Return [x, y] of the center of cell containing provided text 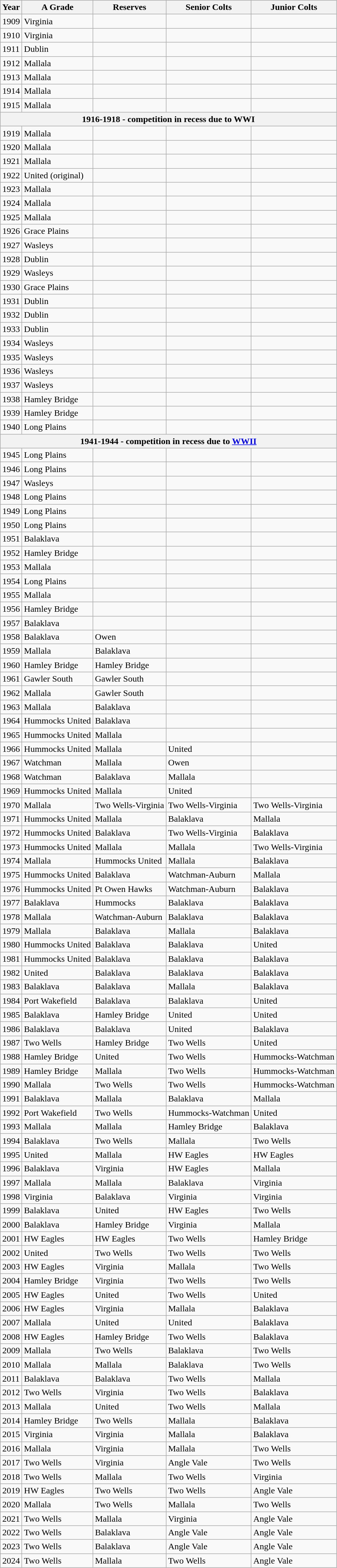
1925 [11, 217]
1963 [11, 707]
1909 [11, 21]
1957 [11, 623]
1982 [11, 973]
1920 [11, 147]
1999 [11, 1211]
1980 [11, 945]
1984 [11, 1001]
2009 [11, 1351]
2019 [11, 1490]
1959 [11, 651]
1933 [11, 329]
1923 [11, 189]
1958 [11, 637]
2004 [11, 1281]
1911 [11, 49]
Year [11, 7]
1940 [11, 427]
1970 [11, 805]
Reserves [129, 7]
2003 [11, 1267]
1939 [11, 413]
2018 [11, 1476]
1928 [11, 259]
1954 [11, 581]
1972 [11, 833]
2024 [11, 1561]
2012 [11, 1393]
1987 [11, 1043]
1968 [11, 777]
2023 [11, 1547]
1932 [11, 315]
1946 [11, 469]
1938 [11, 399]
2014 [11, 1421]
1974 [11, 861]
1937 [11, 385]
United (original) [57, 175]
1981 [11, 959]
1979 [11, 931]
2000 [11, 1225]
1961 [11, 679]
1926 [11, 231]
1927 [11, 245]
2022 [11, 1533]
2016 [11, 1449]
1935 [11, 357]
1992 [11, 1113]
1994 [11, 1141]
1910 [11, 35]
1950 [11, 525]
1956 [11, 609]
2006 [11, 1309]
2020 [11, 1504]
1997 [11, 1183]
1973 [11, 847]
1929 [11, 273]
1947 [11, 483]
1916-1918 - competition in recess due to WWI [168, 119]
1971 [11, 819]
1949 [11, 511]
2008 [11, 1337]
1913 [11, 77]
Junior Colts [294, 7]
1995 [11, 1155]
1915 [11, 105]
1990 [11, 1085]
2010 [11, 1365]
2017 [11, 1462]
1955 [11, 595]
1951 [11, 539]
2001 [11, 1239]
1953 [11, 567]
1998 [11, 1197]
1965 [11, 735]
2013 [11, 1407]
1976 [11, 889]
1967 [11, 763]
1936 [11, 371]
1931 [11, 301]
1993 [11, 1127]
1983 [11, 987]
2015 [11, 1435]
1996 [11, 1169]
1941-1944 - competition in recess due to WWII [168, 441]
1948 [11, 497]
Senior Colts [209, 7]
1975 [11, 875]
1919 [11, 133]
1945 [11, 455]
1934 [11, 343]
1986 [11, 1029]
1988 [11, 1057]
2005 [11, 1294]
1964 [11, 721]
2007 [11, 1323]
1985 [11, 1015]
Pt Owen Hawks [129, 889]
2002 [11, 1253]
Hummocks [129, 903]
1930 [11, 287]
1991 [11, 1099]
1966 [11, 749]
A Grade [57, 7]
1977 [11, 903]
1969 [11, 791]
2011 [11, 1379]
1952 [11, 553]
1922 [11, 175]
1978 [11, 917]
1924 [11, 203]
1960 [11, 665]
1912 [11, 63]
1914 [11, 91]
2021 [11, 1519]
1962 [11, 693]
1921 [11, 161]
1989 [11, 1071]
